Provide the (X, Y) coordinate of the cell's center where the given text is located.  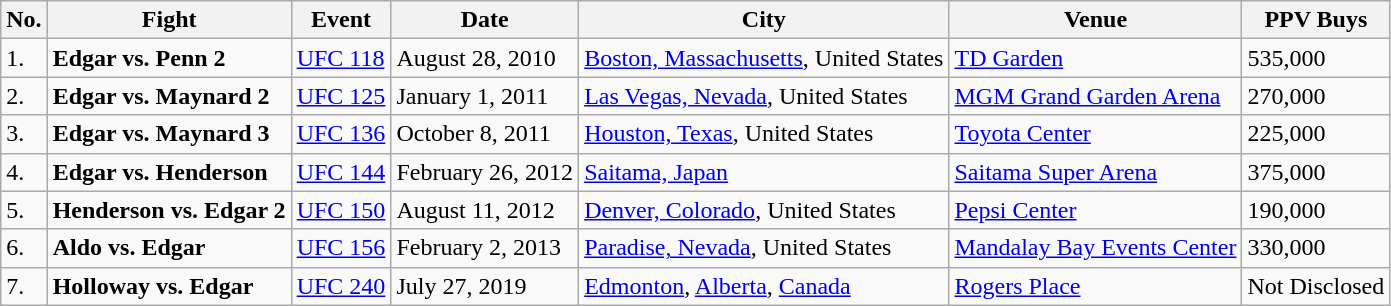
August 28, 2010 (485, 58)
Edgar vs. Penn 2 (169, 58)
February 2, 2013 (485, 248)
January 1, 2011 (485, 96)
Denver, Colorado, United States (764, 210)
UFC 144 (341, 172)
MGM Grand Garden Arena (1096, 96)
535,000 (1316, 58)
270,000 (1316, 96)
UFC 156 (341, 248)
Aldo vs. Edgar (169, 248)
Date (485, 20)
1. (24, 58)
Saitama, Japan (764, 172)
February 26, 2012 (485, 172)
UFC 240 (341, 286)
TD Garden (1096, 58)
Toyota Center (1096, 134)
Holloway vs. Edgar (169, 286)
225,000 (1316, 134)
Edgar vs. Maynard 2 (169, 96)
Las Vegas, Nevada, United States (764, 96)
No. (24, 20)
Rogers Place (1096, 286)
7. (24, 286)
Edgar vs. Henderson (169, 172)
Pepsi Center (1096, 210)
Saitama Super Arena (1096, 172)
UFC 150 (341, 210)
375,000 (1316, 172)
5. (24, 210)
July 27, 2019 (485, 286)
4. (24, 172)
Event (341, 20)
City (764, 20)
Edmonton, Alberta, Canada (764, 286)
Venue (1096, 20)
2. (24, 96)
Henderson vs. Edgar 2 (169, 210)
Not Disclosed (1316, 286)
6. (24, 248)
Houston, Texas, United States (764, 134)
Fight (169, 20)
August 11, 2012 (485, 210)
Mandalay Bay Events Center (1096, 248)
UFC 118 (341, 58)
UFC 125 (341, 96)
190,000 (1316, 210)
3. (24, 134)
PPV Buys (1316, 20)
330,000 (1316, 248)
Paradise, Nevada, United States (764, 248)
Boston, Massachusetts, United States (764, 58)
October 8, 2011 (485, 134)
UFC 136 (341, 134)
Edgar vs. Maynard 3 (169, 134)
